Detect which cell encompasses the target text, then output its (X, Y) center coordinate. 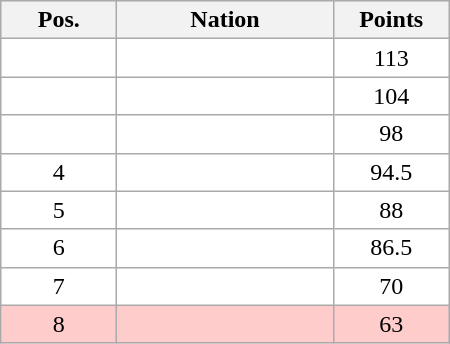
104 (391, 96)
98 (391, 134)
Pos. (59, 20)
86.5 (391, 248)
113 (391, 58)
70 (391, 286)
Nation (225, 20)
4 (59, 172)
Points (391, 20)
94.5 (391, 172)
7 (59, 286)
6 (59, 248)
63 (391, 324)
5 (59, 210)
8 (59, 324)
88 (391, 210)
